Detect which cell encompasses the target text, then output its (X, Y) center coordinate. 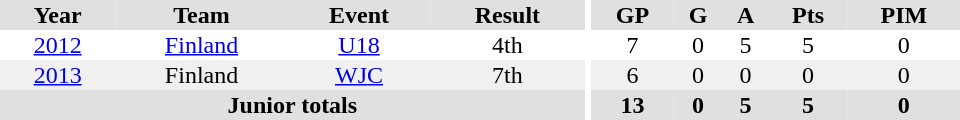
GP (632, 15)
7th (507, 75)
Pts (808, 15)
4th (507, 45)
2013 (58, 75)
13 (632, 105)
6 (632, 75)
Team (202, 15)
Year (58, 15)
Junior totals (292, 105)
G (698, 15)
U18 (359, 45)
Result (507, 15)
PIM (904, 15)
WJC (359, 75)
2012 (58, 45)
A (746, 15)
7 (632, 45)
Event (359, 15)
